Pinpoint the cell where the given text exists, returning its [X, Y] midpoint coordinate. 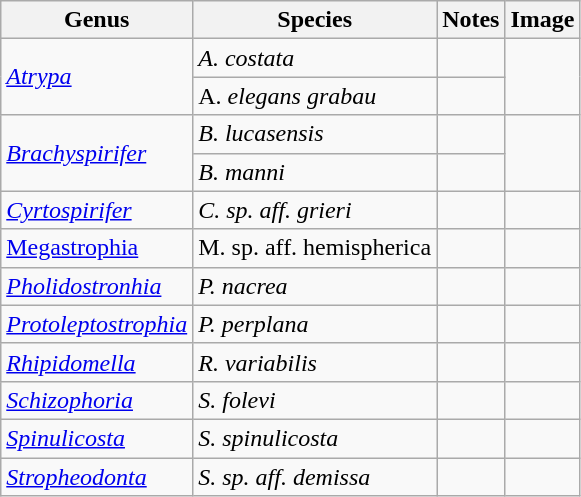
Genus [97, 20]
B. lucasensis [315, 134]
Atrypa [97, 77]
C. sp. aff. grieri [315, 210]
R. variabilis [315, 362]
Protoleptostrophia [97, 324]
Species [315, 20]
Brachyspirifer [97, 153]
S. folevi [315, 400]
A. elegans grabau [315, 96]
P. nacrea [315, 286]
B. manni [315, 172]
P. perplana [315, 324]
M. sp. aff. hemispherica [315, 248]
S. sp. aff. demissa [315, 477]
Rhipidomella [97, 362]
Cyrtospirifer [97, 210]
Notes [471, 20]
Schizophoria [97, 400]
Image [542, 20]
S. spinulicosta [315, 438]
Spinulicosta [97, 438]
Stropheodonta [97, 477]
Megastrophia [97, 248]
A. costata [315, 58]
Pholidostronhia [97, 286]
